Capture the cell that displays the provided text and extract its (X, Y) central coordinate. 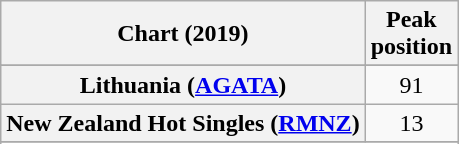
New Zealand Hot Singles (RMNZ) (183, 123)
91 (411, 85)
Lithuania (AGATA) (183, 85)
Chart (2019) (183, 34)
Peakposition (411, 34)
13 (411, 123)
